Determine the (x, y) coordinate at the center of the cell enclosing the given text.  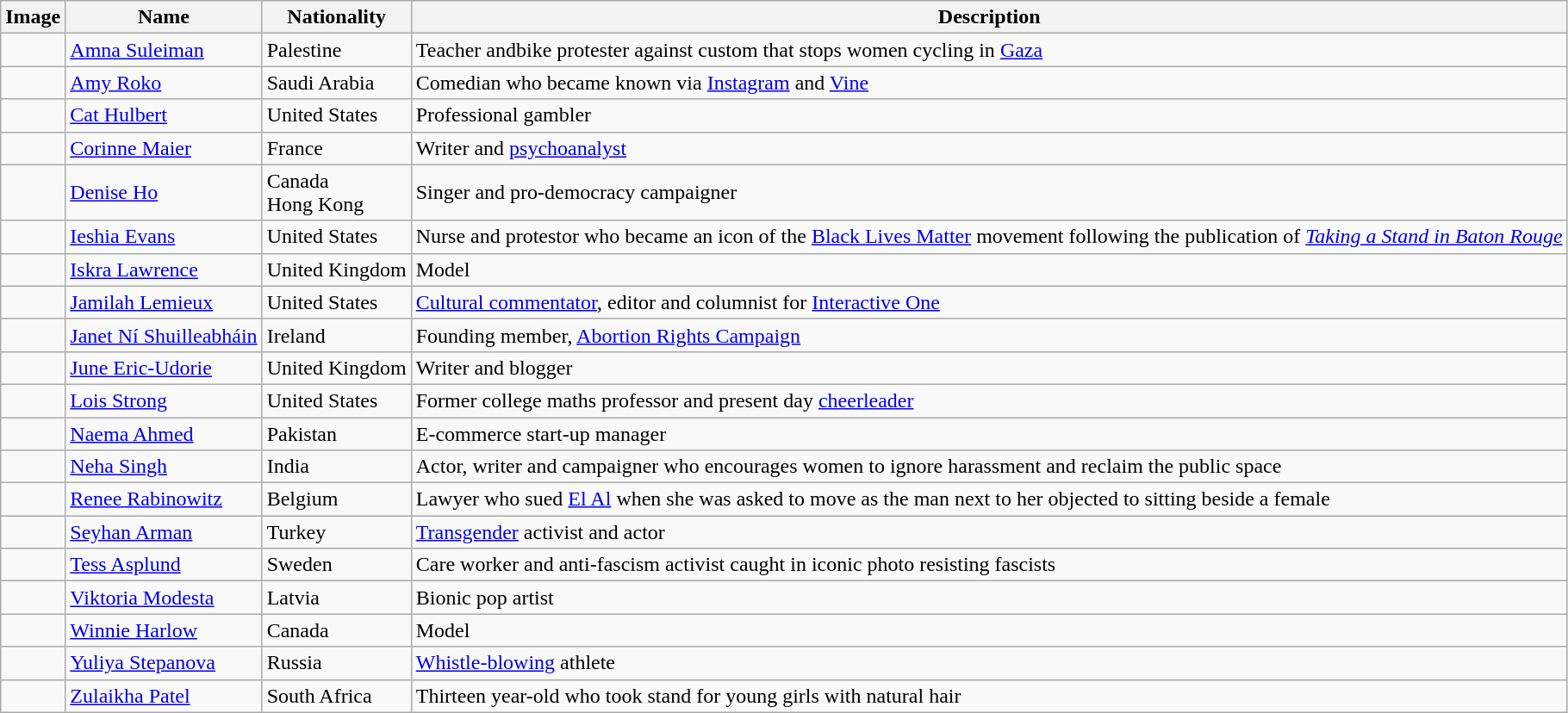
Amy Roko (164, 83)
Teacher andbike protester against custom that stops women cycling in Gaza (989, 50)
Seyhan Arman (164, 532)
India (336, 467)
Viktoria Modesta (164, 598)
Name (164, 17)
Ireland (336, 335)
Writer and blogger (989, 368)
Founding member, Abortion Rights Campaign (989, 335)
Sweden (336, 565)
Naema Ahmed (164, 433)
Thirteen year-old who took stand for young girls with natural hair (989, 696)
June Eric-Udorie (164, 368)
Care worker and anti-fascism activist caught in iconic photo resisting fascists (989, 565)
Amna Suleiman (164, 50)
Janet Ní Shuilleabháin (164, 335)
France (336, 148)
Comedian who became known via Instagram and Vine (989, 83)
Transgender activist and actor (989, 532)
Actor, writer and campaigner who encourages women to ignore harassment and reclaim the public space (989, 467)
Neha Singh (164, 467)
Canada (336, 630)
Winnie Harlow (164, 630)
Professional gambler (989, 115)
Ieshia Evans (164, 237)
Belgium (336, 499)
Image (33, 17)
Tess Asplund (164, 565)
Saudi Arabia (336, 83)
Whistle-blowing athlete (989, 663)
Bionic pop artist (989, 598)
Cat Hulbert (164, 115)
Former college maths professor and present day cheerleader (989, 400)
Lois Strong (164, 400)
Cultural commentator, editor and columnist for Interactive One (989, 302)
CanadaHong Kong (336, 193)
Iskra Lawrence (164, 270)
Russia (336, 663)
Singer and pro-democracy campaigner (989, 193)
Renee Rabinowitz (164, 499)
Turkey (336, 532)
Nationality (336, 17)
Description (989, 17)
Corinne Maier (164, 148)
Yuliya Stepanova (164, 663)
Writer and psychoanalyst (989, 148)
Denise Ho (164, 193)
Pakistan (336, 433)
South Africa (336, 696)
Jamilah Lemieux (164, 302)
Lawyer who sued El Al when she was asked to move as the man next to her objected to sitting beside a female (989, 499)
Nurse and protestor who became an icon of the Black Lives Matter movement following the publication of Taking a Stand in Baton Rouge (989, 237)
E-commerce start-up manager (989, 433)
Palestine (336, 50)
Zulaikha Patel (164, 696)
Latvia (336, 598)
